Output the (x, y) coordinate of the center of the cell containing the given text.  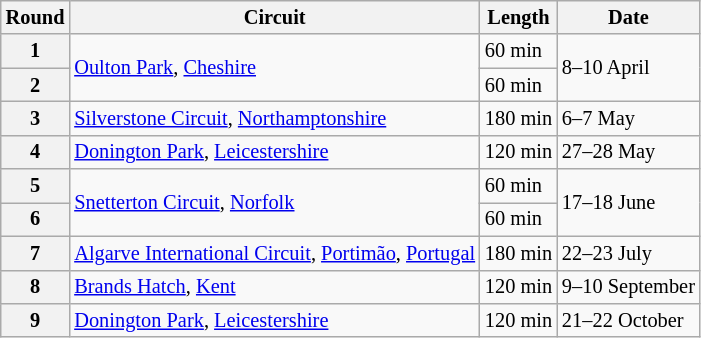
22–23 July (628, 253)
Circuit (274, 17)
9–10 September (628, 287)
17–18 June (628, 202)
Oulton Park, Cheshire (274, 68)
6 (36, 219)
Snetterton Circuit, Norfolk (274, 202)
Date (628, 17)
2 (36, 85)
3 (36, 118)
6–7 May (628, 118)
27–28 May (628, 152)
9 (36, 320)
7 (36, 253)
Algarve International Circuit, Portimão, Portugal (274, 253)
Brands Hatch, Kent (274, 287)
21–22 October (628, 320)
Length (518, 17)
8–10 April (628, 68)
Round (36, 17)
4 (36, 152)
5 (36, 186)
1 (36, 51)
Silverstone Circuit, Northamptonshire (274, 118)
8 (36, 287)
